Detect which cell encompasses the target text, then output its [x, y] center coordinate. 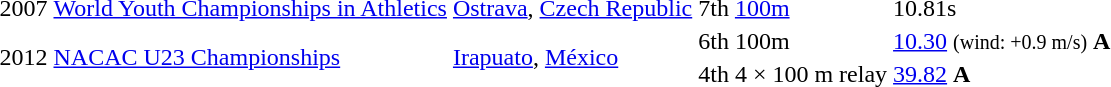
100m [810, 41]
6th [714, 41]
